Locate the cell with the specified text and output its [x, y] center coordinate. 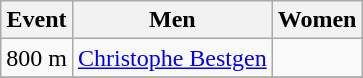
Event [37, 20]
Christophe Bestgen [172, 58]
800 m [37, 58]
Men [172, 20]
Women [317, 20]
